Pinpoint the cell where the given text exists, returning its [x, y] midpoint coordinate. 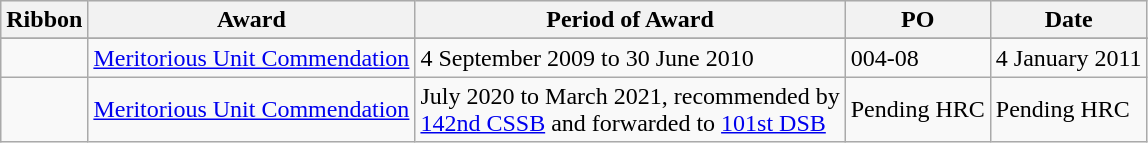
Ribbon [44, 20]
004-08 [918, 58]
PO [918, 20]
4 January 2011 [1068, 58]
Award [252, 20]
4 September 2009 to 30 June 2010 [630, 58]
July 2020 to March 2021, recommended by142nd CSSB and forwarded to 101st DSB [630, 110]
Period of Award [630, 20]
Date [1068, 20]
